Pinpoint the cell where the given text exists, returning its [x, y] midpoint coordinate. 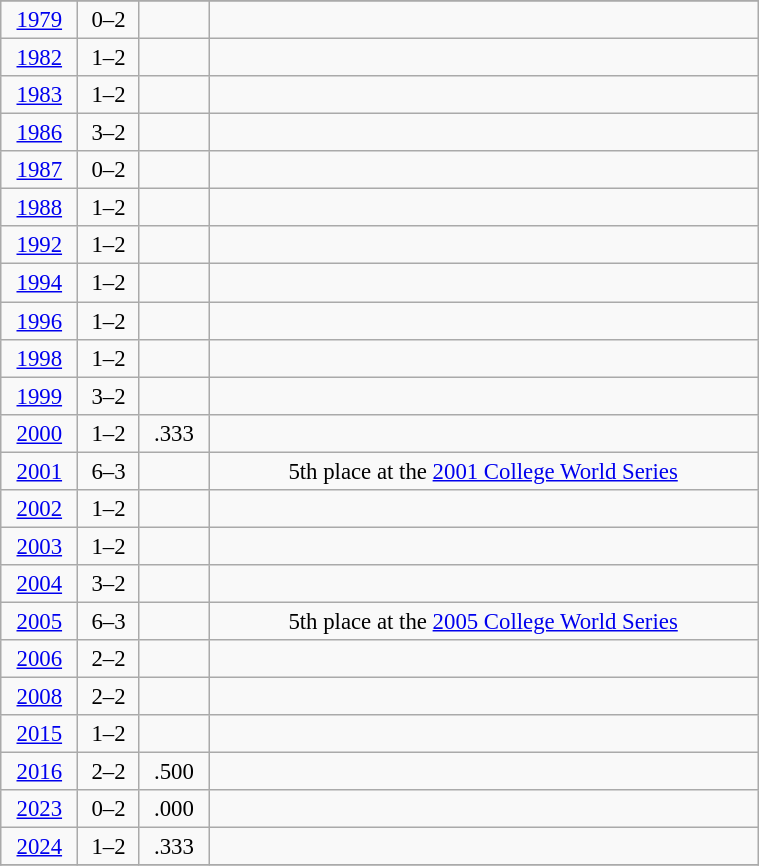
1988 [40, 208]
1982 [40, 58]
2001 [40, 471]
2006 [40, 659]
2015 [40, 734]
1994 [40, 283]
1992 [40, 245]
1999 [40, 396]
1998 [40, 358]
.500 [174, 772]
1996 [40, 321]
2005 [40, 621]
1987 [40, 170]
2023 [40, 809]
1986 [40, 133]
1983 [40, 95]
.000 [174, 809]
2003 [40, 546]
2016 [40, 772]
5th place at the 2001 College World Series [484, 471]
2008 [40, 697]
2002 [40, 509]
5th place at the 2005 College World Series [484, 621]
1979 [40, 20]
2004 [40, 584]
2024 [40, 847]
2000 [40, 433]
